For the text-containing cell, return its midpoint in (X, Y) coordinate format. 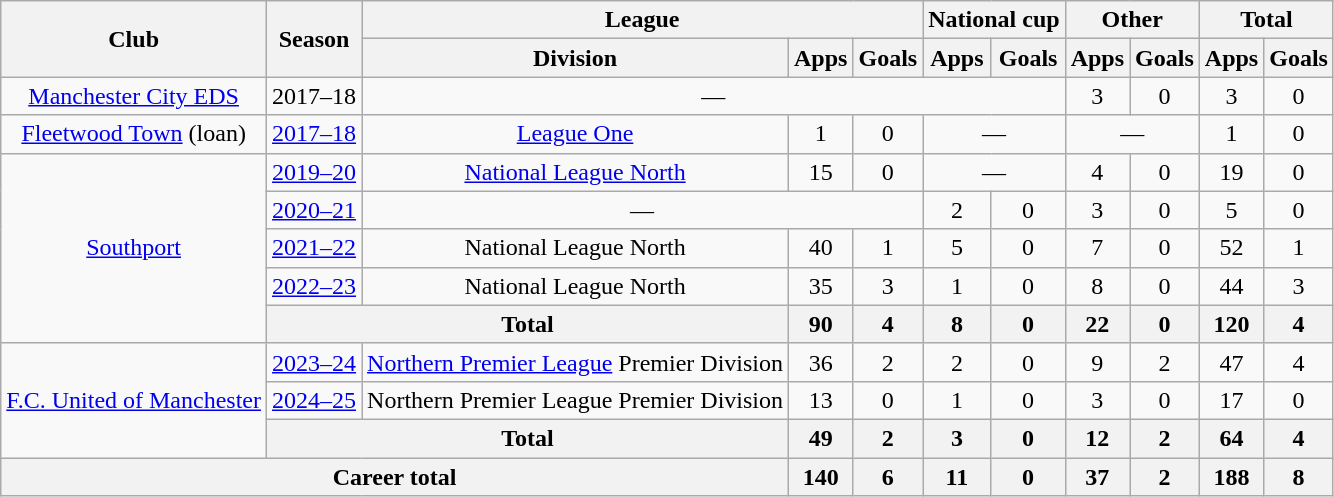
League One (576, 134)
2019–20 (314, 172)
11 (957, 477)
64 (1231, 438)
Division (576, 58)
47 (1231, 362)
17 (1231, 400)
Manchester City EDS (134, 96)
2024–25 (314, 400)
15 (821, 172)
Season (314, 39)
9 (1097, 362)
Club (134, 39)
188 (1231, 477)
Fleetwood Town (loan) (134, 134)
35 (821, 286)
F.C. United of Manchester (134, 400)
19 (1231, 172)
League (642, 20)
National cup (994, 20)
Other (1132, 20)
52 (1231, 248)
13 (821, 400)
36 (821, 362)
37 (1097, 477)
49 (821, 438)
Career total (395, 477)
120 (1231, 324)
44 (1231, 286)
2022–23 (314, 286)
2023–24 (314, 362)
12 (1097, 438)
2020–21 (314, 210)
7 (1097, 248)
140 (821, 477)
22 (1097, 324)
90 (821, 324)
Southport (134, 248)
40 (821, 248)
6 (888, 477)
2021–22 (314, 248)
